Detect which cell encompasses the target text, then output its [X, Y] center coordinate. 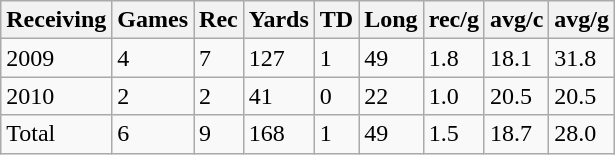
rec/g [454, 20]
9 [219, 134]
1.8 [454, 58]
6 [153, 134]
7 [219, 58]
2009 [56, 58]
Receiving [56, 20]
2010 [56, 96]
168 [278, 134]
22 [391, 96]
1.0 [454, 96]
avg/g [582, 20]
1.5 [454, 134]
4 [153, 58]
18.1 [516, 58]
avg/c [516, 20]
18.7 [516, 134]
Total [56, 134]
127 [278, 58]
Long [391, 20]
0 [336, 96]
41 [278, 96]
31.8 [582, 58]
Yards [278, 20]
Rec [219, 20]
Games [153, 20]
28.0 [582, 134]
TD [336, 20]
